Scan for the cell matching the given text and deliver its (X, Y) coordinate at center. 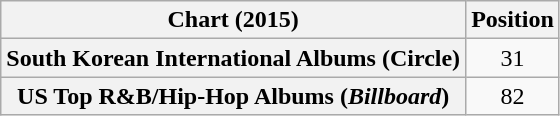
82 (513, 96)
South Korean International Albums (Circle) (234, 58)
US Top R&B/Hip-Hop Albums (Billboard) (234, 96)
Position (513, 20)
Chart (2015) (234, 20)
31 (513, 58)
